Determine the (x, y) coordinate at the center of the cell enclosing the given text.  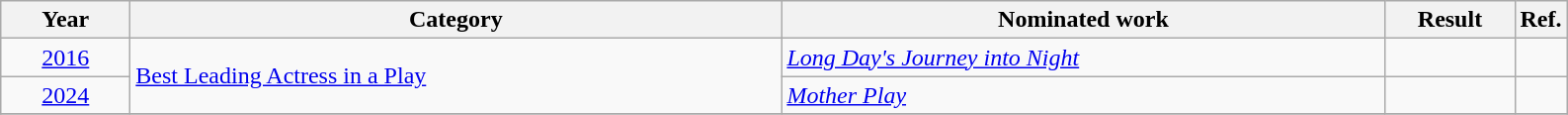
Result (1450, 20)
2024 (65, 95)
Long Day's Journey into Night (1083, 57)
Ref. (1541, 20)
Year (65, 20)
2016 (65, 57)
Category (456, 20)
Nominated work (1083, 20)
Best Leading Actress in a Play (456, 76)
Mother Play (1083, 95)
